For the text-containing cell, return its midpoint in [X, Y] coordinate format. 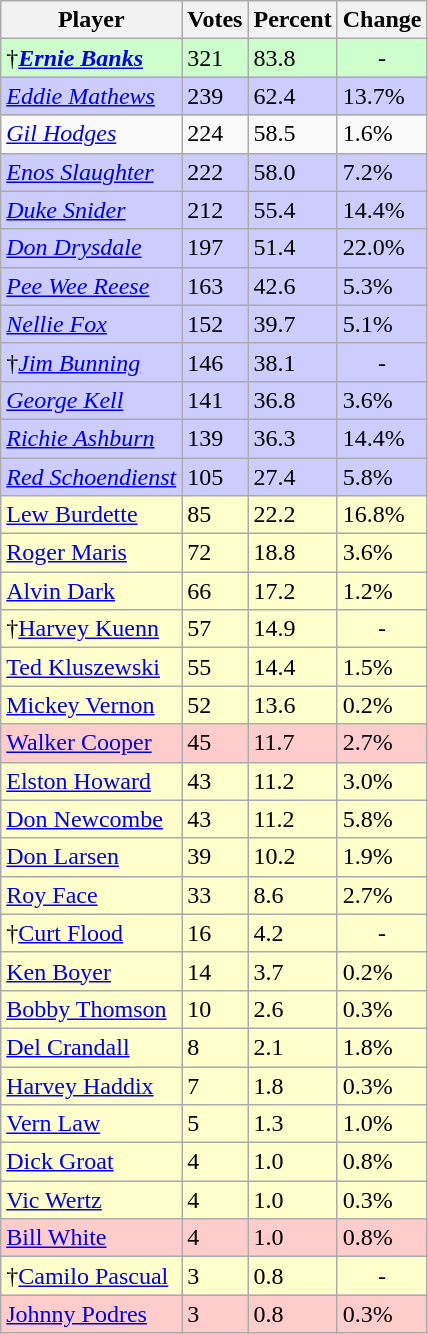
Alvin Dark [92, 591]
224 [215, 134]
39 [215, 857]
14.4 [292, 667]
Mickey Vernon [92, 705]
13.6 [292, 705]
Walker Cooper [92, 743]
55.4 [292, 210]
2.6 [292, 1009]
Don Larsen [92, 857]
†Harvey Kuenn [92, 629]
22.2 [292, 515]
Johnny Podres [92, 1314]
Red Schoendienst [92, 477]
Nellie Fox [92, 324]
58.0 [292, 172]
4.2 [292, 933]
141 [215, 400]
42.6 [292, 286]
Enos Slaughter [92, 172]
†Camilo Pascual [92, 1276]
Harvey Haddix [92, 1085]
52 [215, 705]
13.7% [382, 96]
16 [215, 933]
10.2 [292, 857]
George Kell [92, 400]
2.1 [292, 1047]
Lew Burdette [92, 515]
36.8 [292, 400]
163 [215, 286]
55 [215, 667]
Eddie Mathews [92, 96]
62.4 [292, 96]
58.5 [292, 134]
†Curt Flood [92, 933]
8.6 [292, 895]
1.0% [382, 1124]
222 [215, 172]
85 [215, 515]
11.7 [292, 743]
Percent [292, 20]
Pee Wee Reese [92, 286]
Don Drysdale [92, 248]
1.8% [382, 1047]
Bill White [92, 1238]
Votes [215, 20]
5.3% [382, 286]
†Ernie Banks [92, 58]
14.9 [292, 629]
1.9% [382, 857]
Bobby Thomson [92, 1009]
Don Newcombe [92, 819]
Dick Groat [92, 1162]
Vic Wertz [92, 1200]
16.8% [382, 515]
83.8 [292, 58]
Del Crandall [92, 1047]
1.2% [382, 591]
33 [215, 895]
38.1 [292, 362]
27.4 [292, 477]
72 [215, 553]
3.0% [382, 781]
1.6% [382, 134]
Vern Law [92, 1124]
197 [215, 248]
Gil Hodges [92, 134]
Elston Howard [92, 781]
Richie Ashburn [92, 438]
105 [215, 477]
3.7 [292, 971]
1.5% [382, 667]
Player [92, 20]
5 [215, 1124]
18.8 [292, 553]
Roy Face [92, 895]
66 [215, 591]
152 [215, 324]
5.1% [382, 324]
10 [215, 1009]
57 [215, 629]
8 [215, 1047]
36.3 [292, 438]
45 [215, 743]
†Jim Bunning [92, 362]
139 [215, 438]
39.7 [292, 324]
51.4 [292, 248]
Ted Kluszewski [92, 667]
Change [382, 20]
7 [215, 1085]
321 [215, 58]
146 [215, 362]
14 [215, 971]
7.2% [382, 172]
Duke Snider [92, 210]
Ken Boyer [92, 971]
Roger Maris [92, 553]
239 [215, 96]
1.8 [292, 1085]
17.2 [292, 591]
22.0% [382, 248]
1.3 [292, 1124]
212 [215, 210]
